Return the (x, y) coordinate for the center point of the cell that contains the specified text.  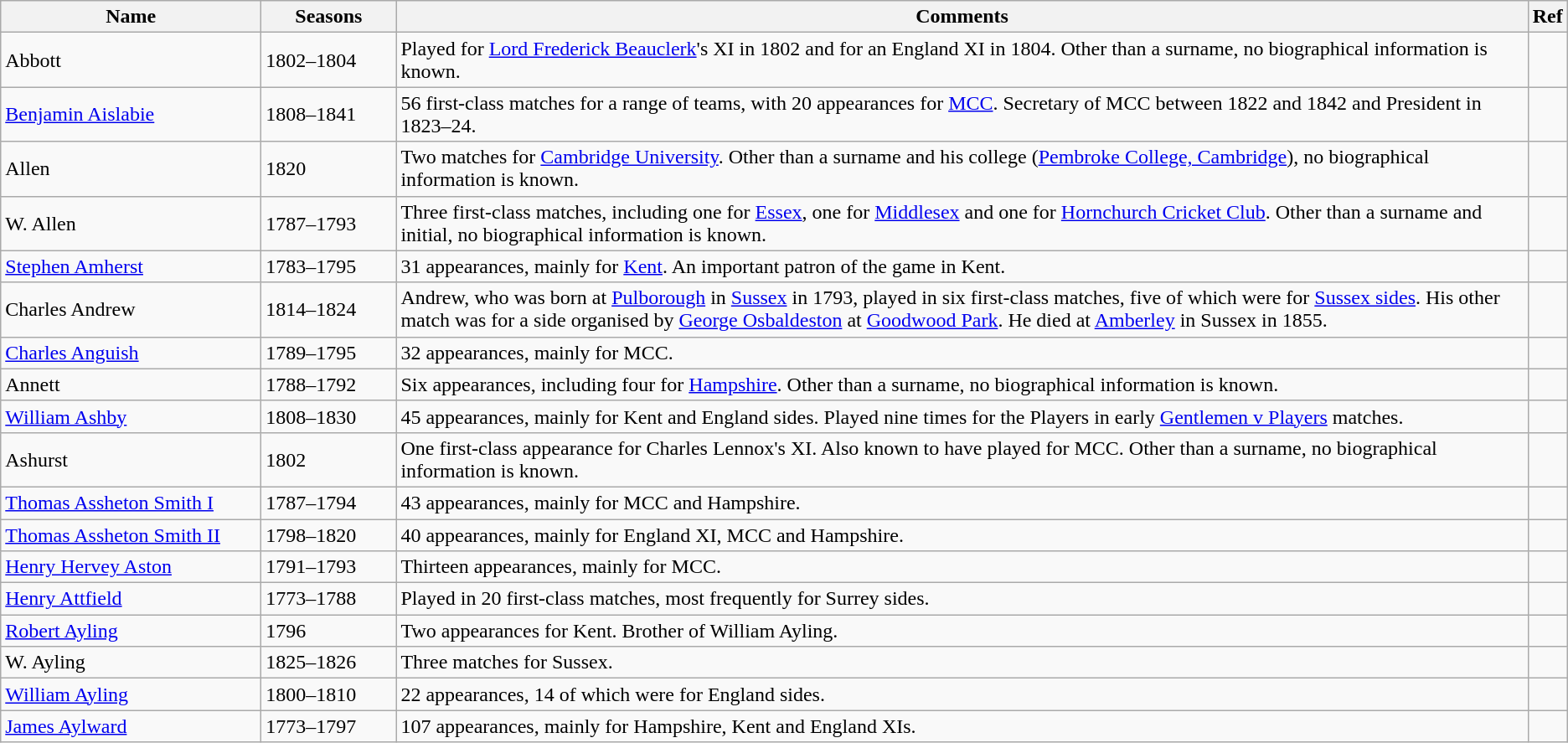
43 appearances, mainly for MCC and Hampshire. (962, 503)
Comments (962, 17)
Charles Anguish (131, 353)
1808–1841 (328, 114)
Thirteen appearances, mainly for MCC. (962, 567)
Henry Attfield (131, 599)
1800–1810 (328, 694)
W. Ayling (131, 663)
William Ayling (131, 694)
1773–1788 (328, 599)
Played for Lord Frederick Beauclerk's XI in 1802 and for an England XI in 1804. Other than a surname, no biographical information is known. (962, 60)
1787–1794 (328, 503)
1783–1795 (328, 266)
Stephen Amherst (131, 266)
1787–1793 (328, 223)
Benjamin Aislabie (131, 114)
1802 (328, 459)
1802–1804 (328, 60)
1788–1792 (328, 384)
Abbott (131, 60)
1825–1826 (328, 663)
James Aylward (131, 726)
Thomas Assheton Smith II (131, 535)
1814–1824 (328, 310)
Charles Andrew (131, 310)
Six appearances, including four for Hampshire. Other than a surname, no biographical information is known. (962, 384)
1796 (328, 631)
Allen (131, 169)
Two appearances for Kent. Brother of William Ayling. (962, 631)
1808–1830 (328, 416)
Robert Ayling (131, 631)
Two matches for Cambridge University. Other than a surname and his college (Pembroke College, Cambridge), no biographical information is known. (962, 169)
107 appearances, mainly for Hampshire, Kent and England XIs. (962, 726)
Annett (131, 384)
Three matches for Sussex. (962, 663)
1789–1795 (328, 353)
Name (131, 17)
45 appearances, mainly for Kent and England sides. Played nine times for the Players in early Gentlemen v Players matches. (962, 416)
Thomas Assheton Smith I (131, 503)
1773–1797 (328, 726)
56 first-class matches for a range of teams, with 20 appearances for MCC. Secretary of MCC between 1822 and 1842 and President in 1823–24. (962, 114)
Seasons (328, 17)
1798–1820 (328, 535)
Ashurst (131, 459)
One first-class appearance for Charles Lennox's XI. Also known to have played for MCC. Other than a surname, no biographical information is known. (962, 459)
40 appearances, mainly for England XI, MCC and Hampshire. (962, 535)
1791–1793 (328, 567)
Henry Hervey Aston (131, 567)
32 appearances, mainly for MCC. (962, 353)
Ref (1548, 17)
Played in 20 first-class matches, most frequently for Surrey sides. (962, 599)
W. Allen (131, 223)
31 appearances, mainly for Kent. An important patron of the game in Kent. (962, 266)
William Ashby (131, 416)
1820 (328, 169)
22 appearances, 14 of which were for England sides. (962, 694)
